Find where the given text appears and provide that cell's center as [x, y] coordinate. 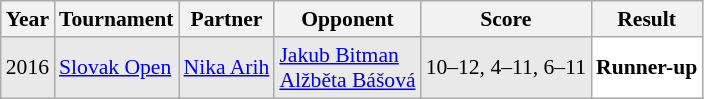
Partner [227, 19]
2016 [28, 68]
Runner-up [646, 68]
Nika Arih [227, 68]
Year [28, 19]
Tournament [116, 19]
Score [506, 19]
Jakub Bitman Alžběta Bášová [347, 68]
Result [646, 19]
Opponent [347, 19]
10–12, 4–11, 6–11 [506, 68]
Slovak Open [116, 68]
